For the text-containing cell, return its midpoint in [x, y] coordinate format. 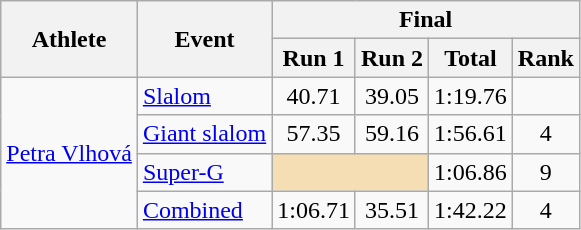
1:42.22 [471, 210]
57.35 [314, 134]
1:06.86 [471, 172]
1:56.61 [471, 134]
Total [471, 58]
Athlete [70, 39]
Run 2 [392, 58]
Event [204, 39]
Slalom [204, 96]
1:19.76 [471, 96]
Petra Vlhová [70, 153]
39.05 [392, 96]
Giant slalom [204, 134]
Rank [546, 58]
Super-G [204, 172]
1:06.71 [314, 210]
35.51 [392, 210]
Final [426, 20]
Combined [204, 210]
59.16 [392, 134]
9 [546, 172]
40.71 [314, 96]
Run 1 [314, 58]
